Pinpoint the cell where the given text exists, returning its (x, y) midpoint coordinate. 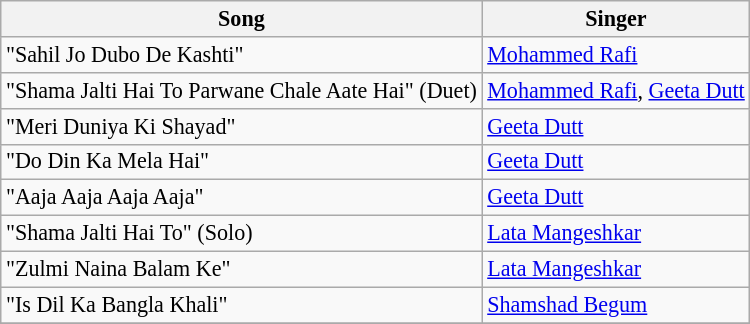
"Shama Jalti Hai To Parwane Chale Aate Hai" (Duet) (242, 90)
"Aaja Aaja Aaja Aaja" (242, 198)
Mohammed Rafi (616, 54)
Mohammed Rafi, Geeta Dutt (616, 90)
Singer (616, 18)
"Meri Duniya Ki Shayad" (242, 126)
Song (242, 18)
"Do Din Ka Mela Hai" (242, 162)
"Is Dil Ka Bangla Khali" (242, 305)
"Shama Jalti Hai To" (Solo) (242, 233)
"Sahil Jo Dubo De Kashti" (242, 54)
"Zulmi Naina Balam Ke" (242, 269)
Shamshad Begum (616, 305)
